Scan for the cell matching the given text and deliver its [X, Y] coordinate at center. 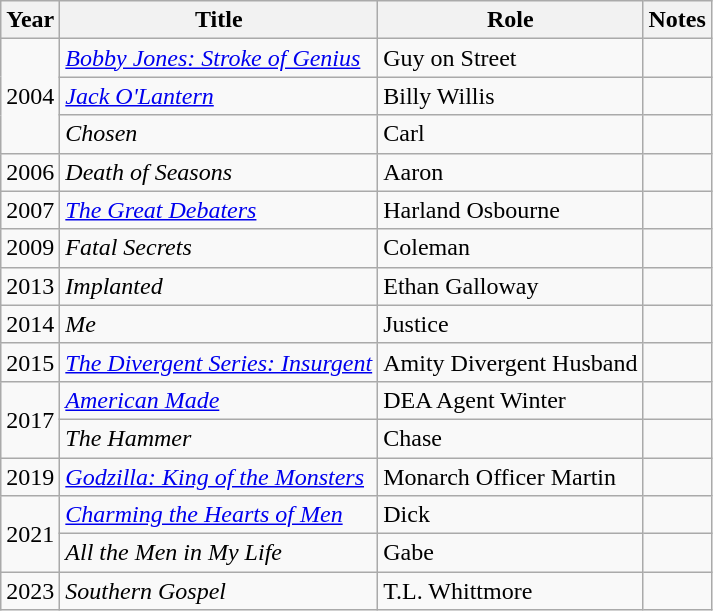
Me [219, 324]
2023 [30, 591]
2004 [30, 96]
Role [510, 20]
Carl [510, 134]
Gabe [510, 553]
Ethan Galloway [510, 286]
All the Men in My Life [219, 553]
Title [219, 20]
The Divergent Series: Insurgent [219, 362]
Chosen [219, 134]
Amity Divergent Husband [510, 362]
Chase [510, 438]
2007 [30, 210]
American Made [219, 400]
Monarch Officer Martin [510, 477]
Godzilla: King of the Monsters [219, 477]
2006 [30, 172]
Harland Osbourne [510, 210]
2019 [30, 477]
The Great Debaters [219, 210]
Southern Gospel [219, 591]
Dick [510, 515]
Jack O'Lantern [219, 96]
Year [30, 20]
Fatal Secrets [219, 248]
Guy on Street [510, 58]
Implanted [219, 286]
Coleman [510, 248]
Notes [677, 20]
Aaron [510, 172]
Death of Seasons [219, 172]
Billy Willis [510, 96]
Justice [510, 324]
2014 [30, 324]
2013 [30, 286]
2017 [30, 419]
2015 [30, 362]
The Hammer [219, 438]
T.L. Whittmore [510, 591]
Bobby Jones: Stroke of Genius [219, 58]
Charming the Hearts of Men [219, 515]
2009 [30, 248]
DEA Agent Winter [510, 400]
2021 [30, 534]
